Return the (x, y) coordinate for the center point of the cell that contains the specified text.  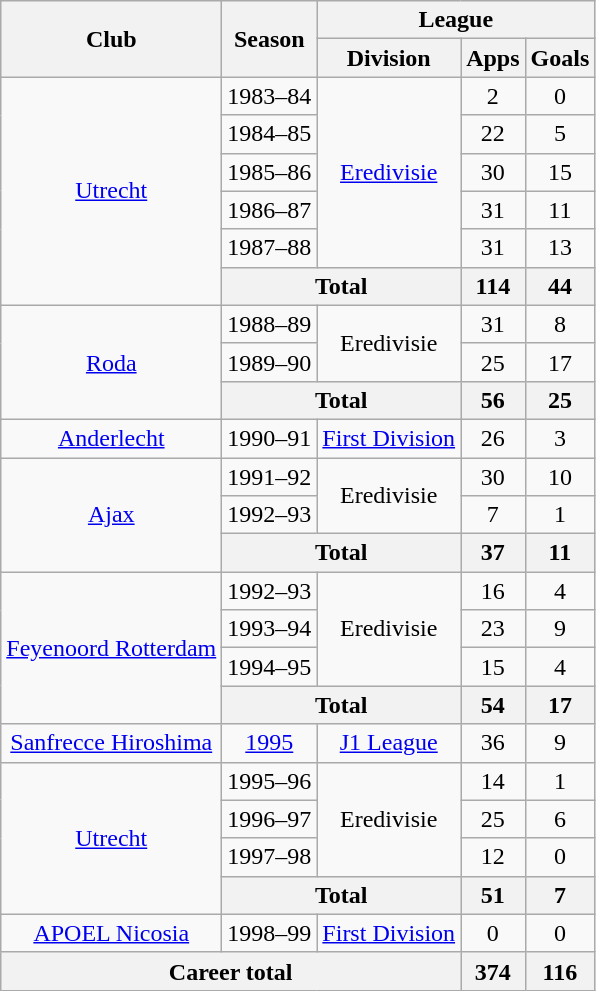
54 (493, 705)
44 (560, 286)
Club (112, 39)
Goals (560, 58)
1988–89 (270, 324)
1996–97 (270, 819)
22 (493, 134)
Career total (231, 971)
J1 League (389, 743)
116 (560, 971)
23 (493, 629)
1993–94 (270, 629)
3 (560, 438)
36 (493, 743)
2 (493, 96)
374 (493, 971)
10 (560, 477)
1983–84 (270, 96)
6 (560, 819)
5 (560, 134)
56 (493, 400)
114 (493, 286)
Roda (112, 362)
League (456, 20)
16 (493, 591)
Apps (493, 58)
13 (560, 248)
8 (560, 324)
1990–91 (270, 438)
Division (389, 58)
Sanfrecce Hiroshima (112, 743)
1997–98 (270, 857)
1989–90 (270, 362)
1995 (270, 743)
Ajax (112, 515)
Anderlecht (112, 438)
1995–96 (270, 781)
1985–86 (270, 172)
APOEL Nicosia (112, 933)
1986–87 (270, 210)
12 (493, 857)
51 (493, 895)
1987–88 (270, 248)
26 (493, 438)
Feyenoord Rotterdam (112, 648)
1994–95 (270, 667)
1984–85 (270, 134)
37 (493, 553)
1998–99 (270, 933)
14 (493, 781)
1991–92 (270, 477)
Season (270, 39)
